Identify which cell holds the provided text, then report its (X, Y) central coordinate. 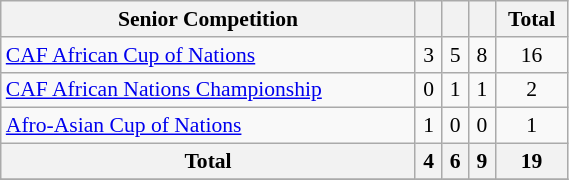
9 (482, 162)
16 (532, 55)
6 (456, 162)
Afro-Asian Cup of Nations (208, 126)
CAF African Cup of Nations (208, 55)
3 (428, 55)
8 (482, 55)
CAF African Nations Championship (208, 90)
5 (456, 55)
Senior Competition (208, 19)
19 (532, 162)
2 (532, 90)
4 (428, 162)
